Output the [X, Y] coordinate of the center of the cell containing the given text.  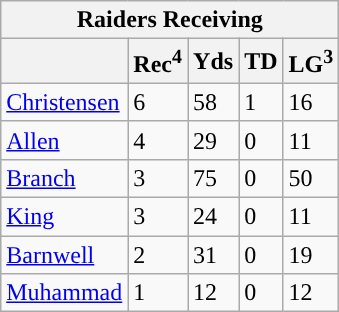
Christensen [64, 102]
50 [311, 178]
16 [311, 102]
24 [214, 217]
Muhammad [64, 293]
75 [214, 178]
Rec4 [158, 62]
4 [158, 140]
2 [158, 255]
Raiders Receiving [170, 20]
TD [261, 62]
Branch [64, 178]
58 [214, 102]
19 [311, 255]
6 [158, 102]
LG3 [311, 62]
Yds [214, 62]
Barnwell [64, 255]
Allen [64, 140]
29 [214, 140]
King [64, 217]
31 [214, 255]
